Determine the (x, y) coordinate at the center of the cell enclosing the given text.  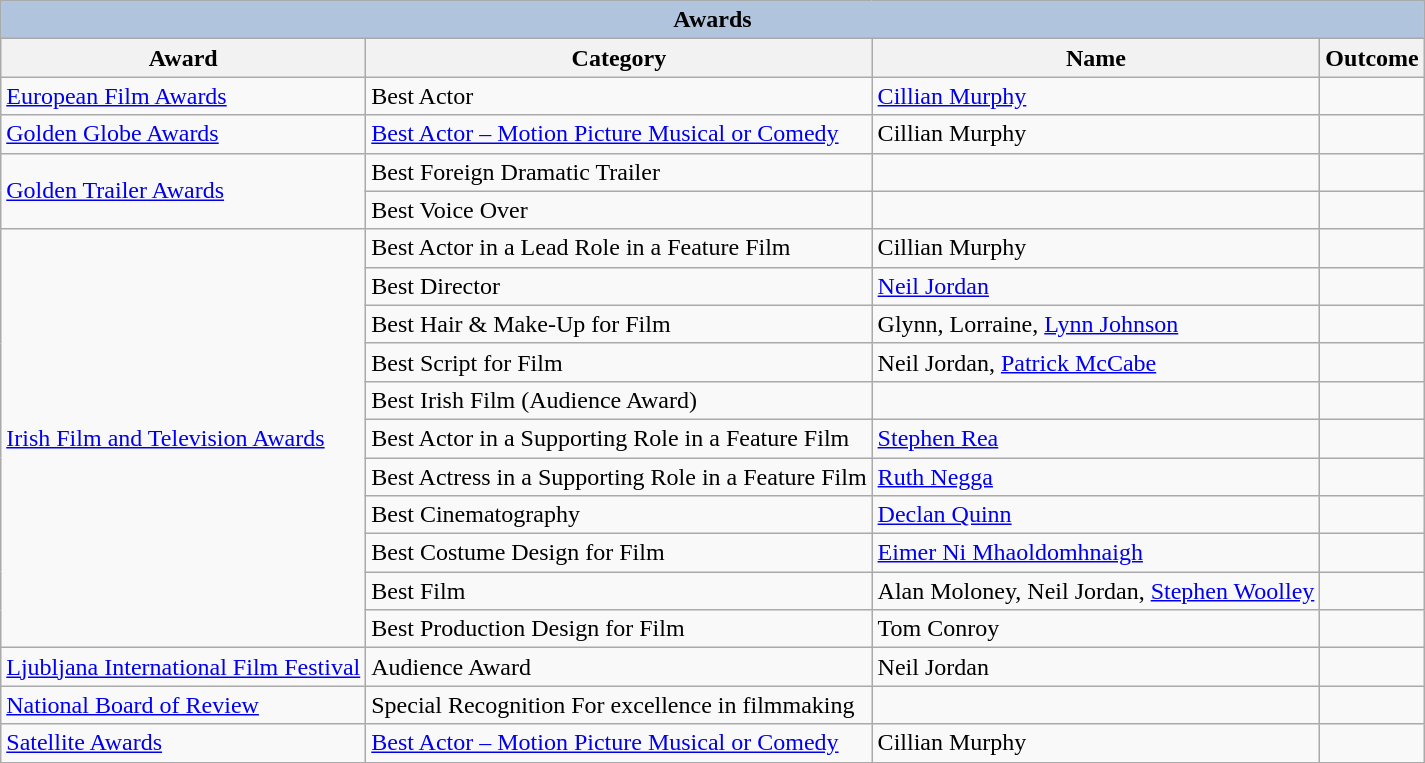
Best Actor in a Lead Role in a Feature Film (619, 248)
Best Actor in a Supporting Role in a Feature Film (619, 438)
Glynn, Lorraine, Lynn Johnson (1096, 324)
Category (619, 58)
Ruth Negga (1096, 477)
European Film Awards (184, 96)
Name (1096, 58)
Satellite Awards (184, 743)
Eimer Ni Mhaoldomhnaigh (1096, 553)
Best Actor (619, 96)
Best Production Design for Film (619, 629)
Special Recognition For excellence in filmmaking (619, 705)
Best Cinematography (619, 515)
Best Irish Film (Audience Award) (619, 400)
Best Costume Design for Film (619, 553)
Stephen Rea (1096, 438)
Best Actress in a Supporting Role in a Feature Film (619, 477)
Golden Globe Awards (184, 134)
National Board of Review (184, 705)
Best Hair & Make-Up for Film (619, 324)
Tom Conroy (1096, 629)
Audience Award (619, 667)
Neil Jordan, Patrick McCabe (1096, 362)
Best Film (619, 591)
Best Foreign Dramatic Trailer (619, 172)
Awards (712, 20)
Irish Film and Television Awards (184, 438)
Ljubljana International Film Festival (184, 667)
Declan Quinn (1096, 515)
Alan Moloney, Neil Jordan, Stephen Woolley (1096, 591)
Golden Trailer Awards (184, 191)
Best Director (619, 286)
Best Voice Over (619, 210)
Award (184, 58)
Outcome (1372, 58)
Best Script for Film (619, 362)
